Scan for the cell matching the given text and deliver its (x, y) coordinate at center. 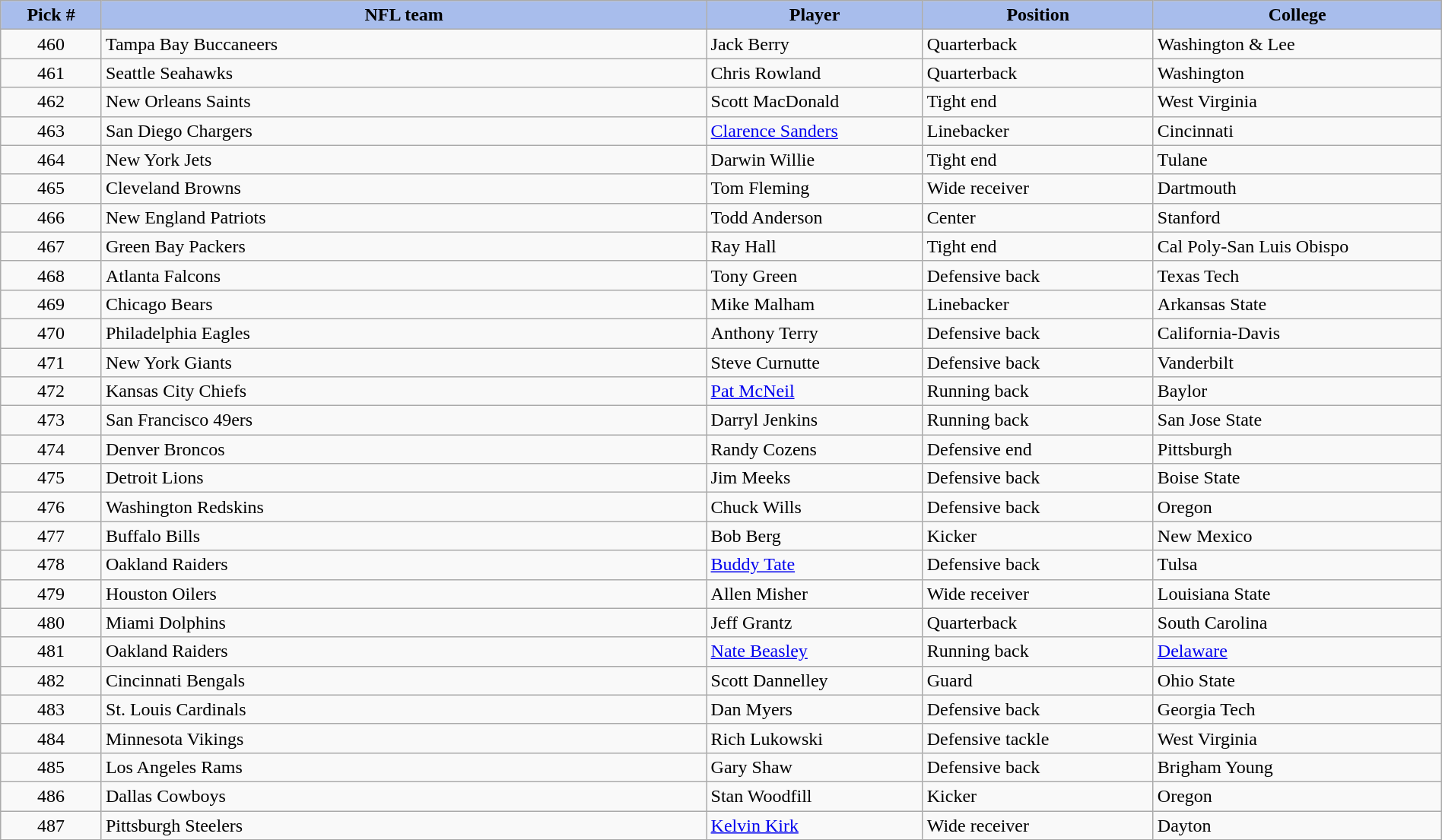
Washington Redskins (404, 507)
Scott Dannelley (815, 680)
Chicago Bears (404, 304)
Cleveland Browns (404, 189)
Allen Misher (815, 594)
468 (52, 275)
461 (52, 73)
473 (52, 420)
Kansas City Chiefs (404, 391)
Cincinnati (1297, 131)
482 (52, 680)
Gary Shaw (815, 767)
Los Angeles Rams (404, 767)
Baylor (1297, 391)
Boise State (1297, 478)
Nate Beasley (815, 651)
Washington & Lee (1297, 44)
483 (52, 709)
New England Patriots (404, 217)
478 (52, 565)
Jack Berry (815, 44)
Georgia Tech (1297, 709)
Detroit Lions (404, 478)
460 (52, 44)
470 (52, 333)
Pick # (52, 15)
Tampa Bay Buccaneers (404, 44)
471 (52, 363)
Player (815, 15)
Buddy Tate (815, 565)
Delaware (1297, 651)
Position (1037, 15)
Center (1037, 217)
Buffalo Bills (404, 536)
Darwin Willie (815, 160)
Defensive end (1037, 449)
Arkansas State (1297, 304)
Atlanta Falcons (404, 275)
Philadelphia Eagles (404, 333)
Tulane (1297, 160)
Kelvin Kirk (815, 825)
Vanderbilt (1297, 363)
Green Bay Packers (404, 246)
Pittsburgh (1297, 449)
467 (52, 246)
Minnesota Vikings (404, 738)
College (1297, 15)
Dartmouth (1297, 189)
South Carolina (1297, 623)
469 (52, 304)
462 (52, 102)
Tom Fleming (815, 189)
Rich Lukowski (815, 738)
464 (52, 160)
487 (52, 825)
485 (52, 767)
NFL team (404, 15)
463 (52, 131)
Dan Myers (815, 709)
486 (52, 796)
Pittsburgh Steelers (404, 825)
San Francisco 49ers (404, 420)
California-Davis (1297, 333)
New Mexico (1297, 536)
Mike Malham (815, 304)
New York Giants (404, 363)
Dayton (1297, 825)
Denver Broncos (404, 449)
Darryl Jenkins (815, 420)
Brigham Young (1297, 767)
480 (52, 623)
475 (52, 478)
472 (52, 391)
New Orleans Saints (404, 102)
Anthony Terry (815, 333)
Chuck Wills (815, 507)
San Diego Chargers (404, 131)
Bob Berg (815, 536)
Stan Woodfill (815, 796)
Tony Green (815, 275)
Miami Dolphins (404, 623)
Guard (1037, 680)
Randy Cozens (815, 449)
San Jose State (1297, 420)
Stanford (1297, 217)
477 (52, 536)
476 (52, 507)
Dallas Cowboys (404, 796)
Chris Rowland (815, 73)
Todd Anderson (815, 217)
Steve Curnutte (815, 363)
Houston Oilers (404, 594)
Cincinnati Bengals (404, 680)
Ray Hall (815, 246)
Tulsa (1297, 565)
481 (52, 651)
Louisiana State (1297, 594)
479 (52, 594)
466 (52, 217)
Scott MacDonald (815, 102)
Defensive tackle (1037, 738)
Pat McNeil (815, 391)
Jim Meeks (815, 478)
484 (52, 738)
Jeff Grantz (815, 623)
Texas Tech (1297, 275)
Ohio State (1297, 680)
Cal Poly-San Luis Obispo (1297, 246)
Clarence Sanders (815, 131)
St. Louis Cardinals (404, 709)
474 (52, 449)
465 (52, 189)
Seattle Seahawks (404, 73)
New York Jets (404, 160)
Washington (1297, 73)
